Provide the (x, y) coordinate of the cell's center where the given text is located.  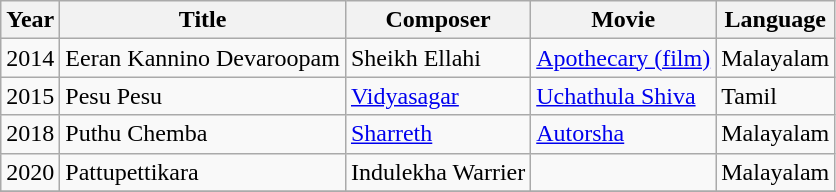
Puthu Chemba (203, 134)
Uchathula Shiva (624, 96)
Autorsha (624, 134)
2014 (30, 58)
2020 (30, 172)
Year (30, 20)
Indulekha Warrier (438, 172)
Vidyasagar (438, 96)
Tamil (776, 96)
Eeran Kannino Devaroopam (203, 58)
2018 (30, 134)
Sharreth (438, 134)
Sheikh Ellahi (438, 58)
Language (776, 20)
2015 (30, 96)
Apothecary (film) (624, 58)
Pattupettikara (203, 172)
Title (203, 20)
Composer (438, 20)
Pesu Pesu (203, 96)
Movie (624, 20)
